For the text-containing cell, return its midpoint in [x, y] coordinate format. 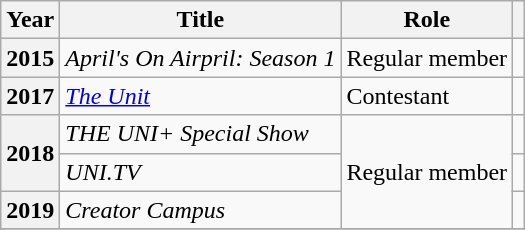
2015 [30, 58]
The Unit [200, 96]
Role [427, 20]
2018 [30, 153]
Creator Campus [200, 210]
April's On Airpril: Season 1 [200, 58]
2019 [30, 210]
Year [30, 20]
THE UNI+ Special Show [200, 134]
Contestant [427, 96]
Title [200, 20]
2017 [30, 96]
UNI.TV [200, 172]
